For the text-containing cell, return its midpoint in [X, Y] coordinate format. 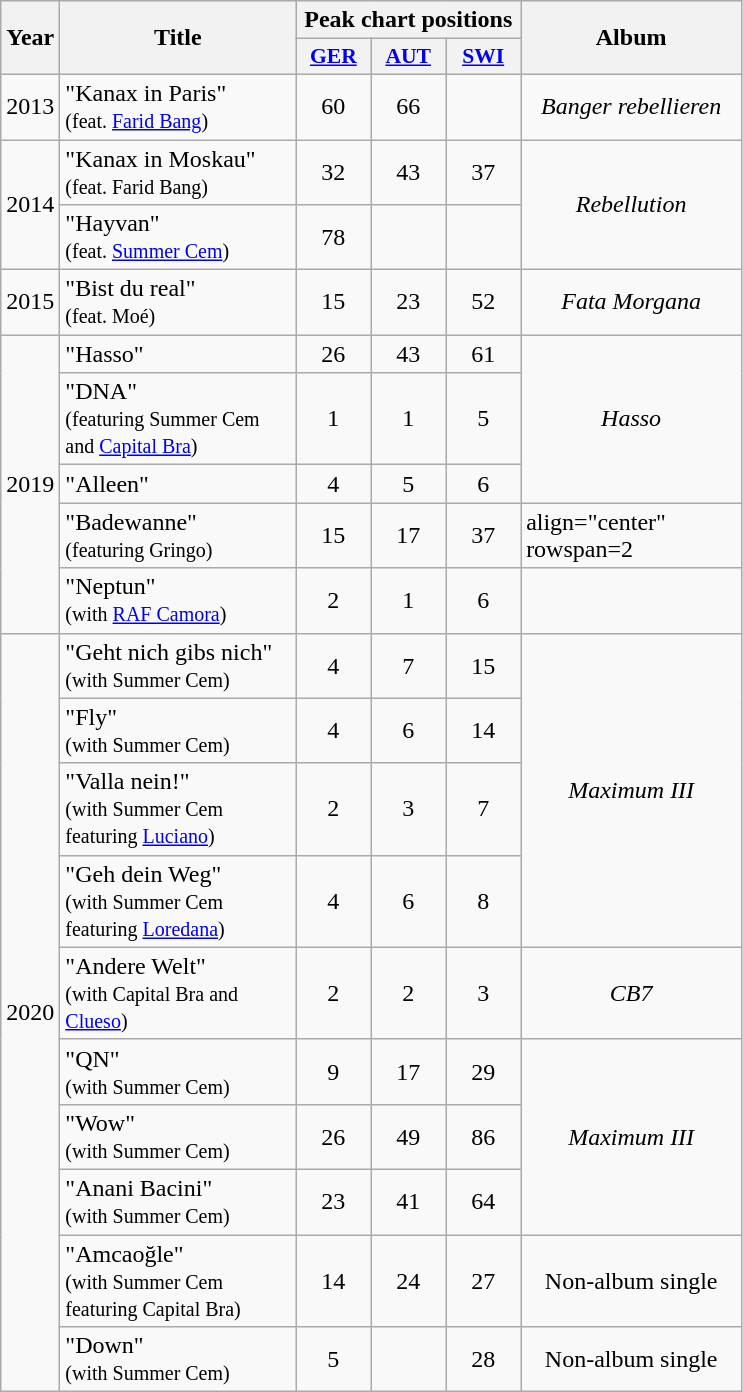
"DNA" (featuring Summer Cem and Capital Bra) [178, 419]
CB7 [632, 993]
SWI [484, 57]
"Geh dein Weg" (with Summer Cem featuring Loredana) [178, 901]
86 [484, 1136]
"Anani Bacini" (with Summer Cem) [178, 1202]
66 [408, 106]
24 [408, 1280]
"Hasso" [178, 354]
"Hayvan" (feat. Summer Cem) [178, 238]
"Andere Welt" (with Capital Bra and Clueso) [178, 993]
Fata Morgana [632, 302]
2014 [30, 205]
2013 [30, 106]
"Bist du real" (feat. Moé) [178, 302]
"Wow" (with Summer Cem) [178, 1136]
Rebellution [632, 205]
49 [408, 1136]
"Neptun" (with RAF Camora) [178, 600]
Hasso [632, 419]
28 [484, 1360]
AUT [408, 57]
61 [484, 354]
60 [334, 106]
29 [484, 1072]
64 [484, 1202]
2015 [30, 302]
GER [334, 57]
"Kanax in Paris" (feat. Farid Bang) [178, 106]
"Valla nein!" (with Summer Cem featuring Luciano) [178, 809]
"Badewanne" (featuring Gringo) [178, 536]
2019 [30, 484]
52 [484, 302]
Year [30, 38]
"Alleen" [178, 484]
"Amcaoğle" (with Summer Cem featuring Capital Bra) [178, 1280]
8 [484, 901]
Album [632, 38]
"Kanax in Moskau" (feat. Farid Bang) [178, 172]
"Geht nich gibs nich" (with Summer Cem) [178, 666]
78 [334, 238]
"Down" (with Summer Cem) [178, 1360]
2020 [30, 1012]
"Fly" (with Summer Cem) [178, 730]
"QN" (with Summer Cem) [178, 1072]
Banger rebellieren [632, 106]
9 [334, 1072]
Peak chart positions [408, 20]
27 [484, 1280]
align="center" rowspan=2 [632, 536]
41 [408, 1202]
Title [178, 38]
32 [334, 172]
